Identify which cell holds the provided text, then report its (X, Y) central coordinate. 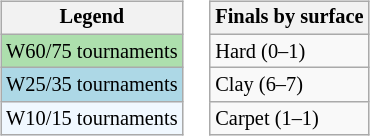
W10/15 tournaments (92, 119)
Clay (6–7) (289, 85)
W25/35 tournaments (92, 85)
W60/75 tournaments (92, 51)
Hard (0–1) (289, 51)
Finals by surface (289, 18)
Carpet (1–1) (289, 119)
Legend (92, 18)
